Capture the cell that displays the provided text and extract its [x, y] central coordinate. 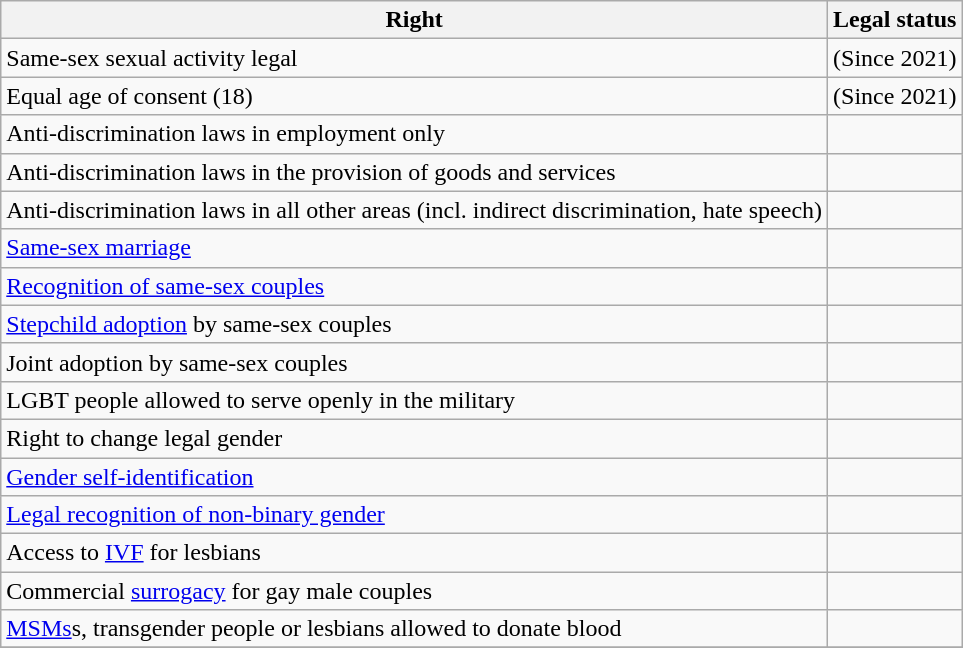
Gender self-identification [414, 477]
Right to change legal gender [414, 438]
Commercial surrogacy for gay male couples [414, 591]
Anti-discrimination laws in employment only [414, 134]
Right [414, 20]
Same-sex marriage [414, 248]
Anti-discrimination laws in all other areas (incl. indirect discrimination, hate speech) [414, 210]
Same-sex sexual activity legal [414, 58]
Legal recognition of non-binary gender [414, 515]
Anti-discrimination laws in the provision of goods and services [414, 172]
Recognition of same-sex couples [414, 286]
Equal age of consent (18) [414, 96]
Joint adoption by same-sex couples [414, 362]
Access to IVF for lesbians [414, 553]
LGBT people allowed to serve openly in the military [414, 400]
MSMss, transgender people or lesbians allowed to donate blood [414, 629]
Stepchild adoption by same-sex couples [414, 324]
Legal status [895, 20]
